Pinpoint the cell where the given text exists, returning its (x, y) midpoint coordinate. 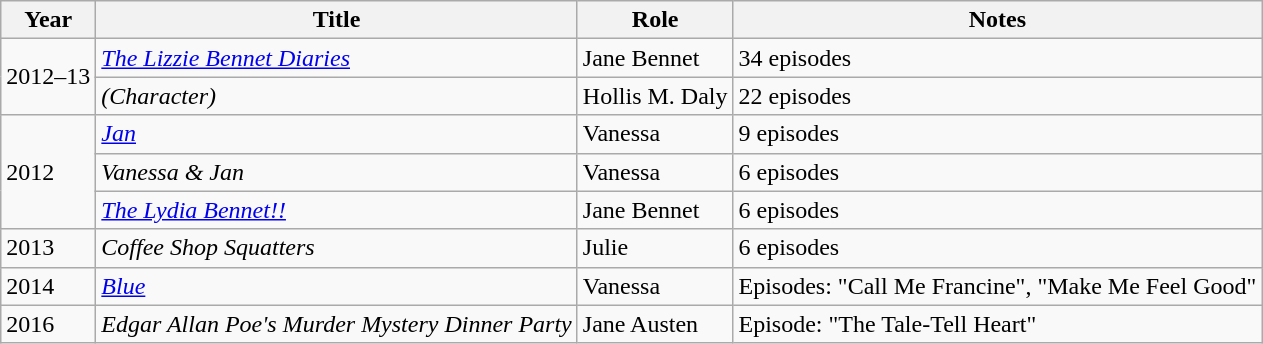
2016 (48, 324)
Notes (998, 20)
Hollis M. Daly (655, 96)
Role (655, 20)
22 episodes (998, 96)
Edgar Allan Poe's Murder Mystery Dinner Party (336, 324)
2012–13 (48, 77)
(Character) (336, 96)
Vanessa & Jan (336, 172)
Jane Austen (655, 324)
Coffee Shop Squatters (336, 248)
Episode: "The Tale-Tell Heart" (998, 324)
Title (336, 20)
The Lizzie Bennet Diaries (336, 58)
The Lydia Bennet!! (336, 210)
9 episodes (998, 134)
Year (48, 20)
2012 (48, 172)
2013 (48, 248)
Jan (336, 134)
Julie (655, 248)
Blue (336, 286)
2014 (48, 286)
34 episodes (998, 58)
Episodes: "Call Me Francine", "Make Me Feel Good" (998, 286)
